Identify which cell holds the provided text, then report its [X, Y] central coordinate. 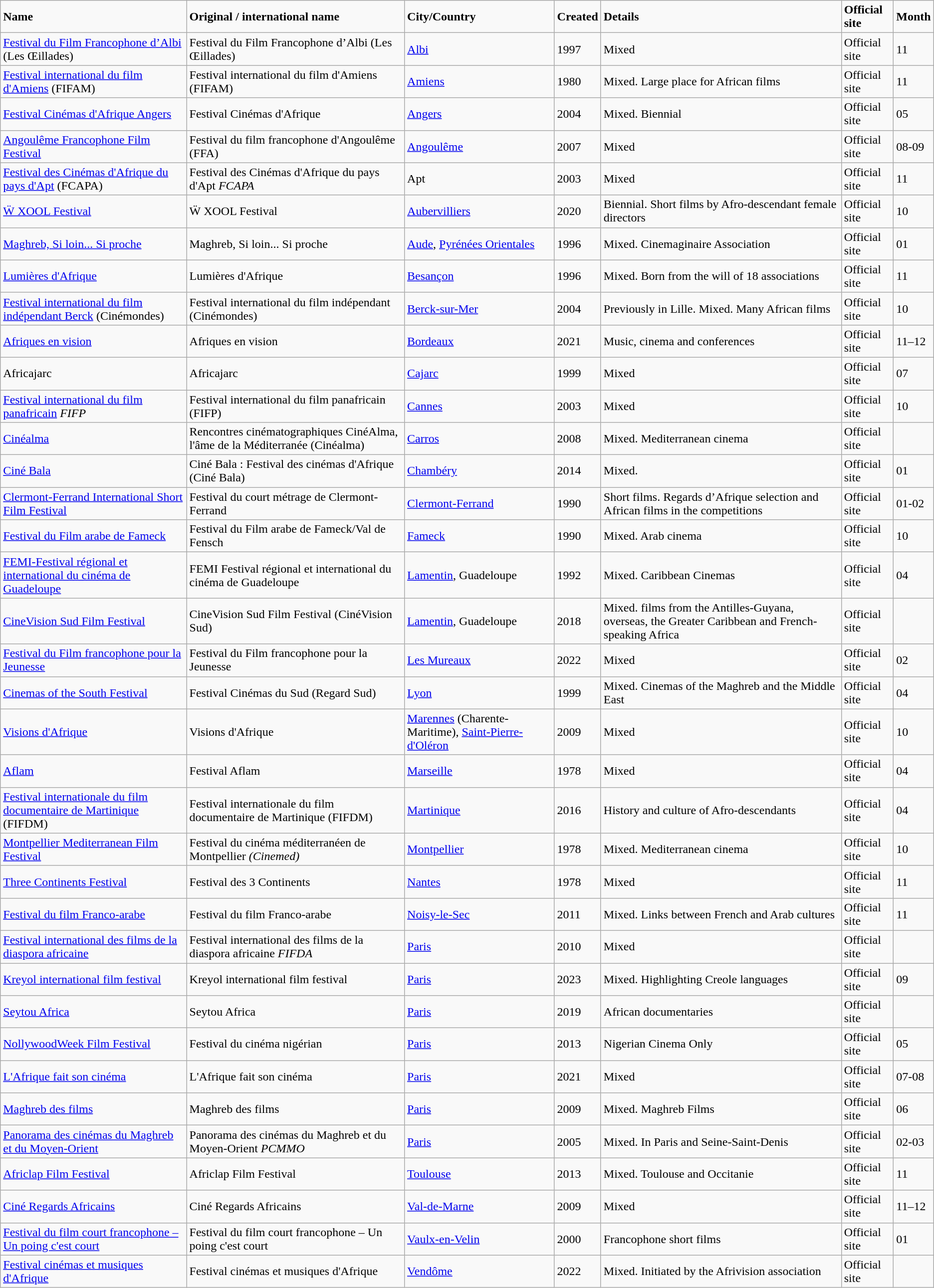
1980 [578, 82]
CineVision Sud Film Festival (CinéVision Sud) [295, 621]
Details [721, 17]
Festival du Film arabe de Fameck [94, 536]
07-08 [914, 1076]
Festival international du film panafricain (FIFP) [295, 406]
1997 [578, 49]
2019 [578, 1012]
Festival Cinémas du Sud (Regard Sud) [295, 692]
Fameck [479, 536]
Apt [479, 179]
Three Continents Festival [94, 882]
2020 [578, 212]
07 [914, 373]
Mixed. Initiated by the Afrivision association [721, 1271]
Bordeaux [479, 341]
Month [914, 17]
Cinemas of the South Festival [94, 692]
Vaulx-en-Velin [479, 1239]
Festival international du film indépendant (Cinémondes) [295, 308]
Mixed. Maghreb Films [721, 1109]
Amiens [479, 82]
Montpellier Mediterranean Film Festival [94, 849]
NollywoodWeek Film Festival [94, 1045]
Martinique [479, 810]
Music, cinema and conferences [721, 341]
Mixed. Caribbean Cinemas [721, 575]
Festival Cinémas d'Afrique Angers [94, 114]
Les Mureaux [479, 660]
Noisy-le-Sec [479, 914]
Festival Cinémas d'Afrique [295, 114]
Francophone short films [721, 1239]
Festival international des films de la diaspora africaine FIFDA [295, 947]
2016 [578, 810]
Aude, Pyrénées Orientales [479, 243]
Mixed. In Paris and Seine-Saint-Denis [721, 1141]
02 [914, 660]
09 [914, 979]
Festival international des films de la diaspora africaine [94, 947]
Nantes [479, 882]
Cinéalma [94, 439]
Montpellier [479, 849]
Nigerian Cinema Only [721, 1045]
2008 [578, 439]
2011 [578, 914]
Mixed. Cinemas of the Maghreb and the Middle East [721, 692]
2018 [578, 621]
Festival du court métrage de Clermont-Ferrand [295, 504]
Festival des Cinémas d'Afrique du pays d'Apt (FCAPA) [94, 179]
CineVision Sud Film Festival [94, 621]
Mixed. Biennial [721, 114]
Festival des 3 Continents [295, 882]
1992 [578, 575]
Mixed. Arab cinema [721, 536]
Festival international du film panafricain FIFP [94, 406]
Festival du Film arabe de Fameck/Val de Fensch [295, 536]
01-02 [914, 504]
Angoulême Francophone Film Festival [94, 147]
Short films. Regards d’Afrique selection and African films in the competitions [721, 504]
Mixed. Highlighting Creole languages [721, 979]
Marennes (Charente-Maritime), Saint-Pierre-d'Oléron [479, 732]
2014 [578, 471]
Besançon [479, 276]
Mixed. Cinemaginaire Association [721, 243]
Toulouse [479, 1174]
Carros [479, 439]
Cannes [479, 406]
Chambéry [479, 471]
City/Country [479, 17]
Mixed. Large place for African films [721, 82]
Albi [479, 49]
Biennial. Short films by Afro-descendant female directors [721, 212]
Original / international name [295, 17]
Festival des Cinémas d'Afrique du pays d'Apt FCAPA [295, 179]
Festival du cinéma nigérian [295, 1045]
Cajarc [479, 373]
Val-de-Marne [479, 1206]
Created [578, 17]
Name [94, 17]
02-03 [914, 1141]
Panorama des cinémas du Maghreb et du Moyen-Orient [94, 1141]
Previously in Lille. Mixed. Many African films [721, 308]
FEMI Festival régional et international du cinéma de Guadeloupe [295, 575]
Mixed. Toulouse and Occitanie [721, 1174]
Berck-sur-Mer [479, 308]
African documentaries [721, 1012]
06 [914, 1109]
2007 [578, 147]
2000 [578, 1239]
2023 [578, 979]
Aubervilliers [479, 212]
FEMI-Festival régional et international du cinéma de Guadeloupe [94, 575]
Panorama des cinémas du Maghreb et du Moyen-Orient PCMMO [295, 1141]
Lyon [479, 692]
Festival du cinéma méditerranéen de Montpellier (Cinemed) [295, 849]
Mixed. Links between French and Arab cultures [721, 914]
Festival international du film indépendant Berck (Cinémondes) [94, 308]
Mixed. films from the Antilles-Guyana, overseas, the Greater Caribbean and French-speaking Africa [721, 621]
Aflam [94, 771]
Angers [479, 114]
Festival Aflam [295, 771]
Vendôme [479, 1271]
Marseille [479, 771]
08-09 [914, 147]
Ciné Bala : Festival des cinémas d'Afrique (Ciné Bala) [295, 471]
History and culture of Afro-descendants [721, 810]
2005 [578, 1141]
2010 [578, 947]
Clermont-Ferrand International Short Film Festival [94, 504]
Mixed. [721, 471]
Festival du film francophone d'Angoulême (FFA) [295, 147]
Clermont-Ferrand [479, 504]
Ciné Bala [94, 471]
Mixed. Born from the will of 18 associations [721, 276]
Angoulême [479, 147]
Rencontres cinématographiques CinéAlma, l'âme de la Méditerranée (Cinéalma) [295, 439]
